Return (X, Y) of the center of cell containing provided text 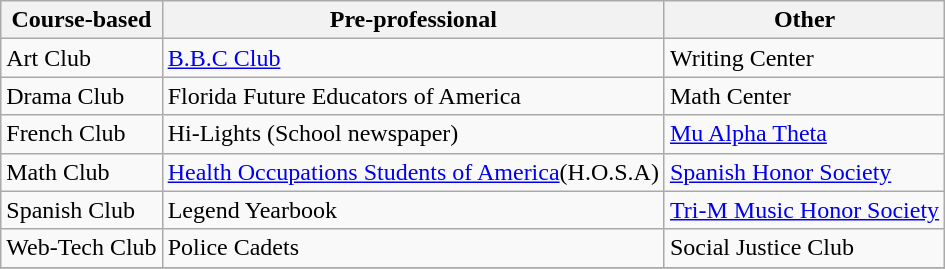
Course-based (82, 20)
Spanish Club (82, 210)
Florida Future Educators of America (413, 96)
Tri-M Music Honor Society (804, 210)
Social Justice Club (804, 248)
Health Occupations Students of America(H.O.S.A) (413, 172)
Web-Tech Club (82, 248)
Hi-Lights (School newspaper) (413, 134)
Math Center (804, 96)
Pre-professional (413, 20)
B.B.C Club (413, 58)
Spanish Honor Society (804, 172)
Legend Yearbook (413, 210)
Drama Club (82, 96)
Police Cadets (413, 248)
Writing Center (804, 58)
Mu Alpha Theta (804, 134)
Math Club (82, 172)
Other (804, 20)
Art Club (82, 58)
French Club (82, 134)
